Determine the (X, Y) coordinate at the center of the cell enclosing the given text.  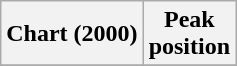
Chart (2000) (72, 34)
Peakposition (189, 34)
